For the text-containing cell, return its midpoint in [X, Y] coordinate format. 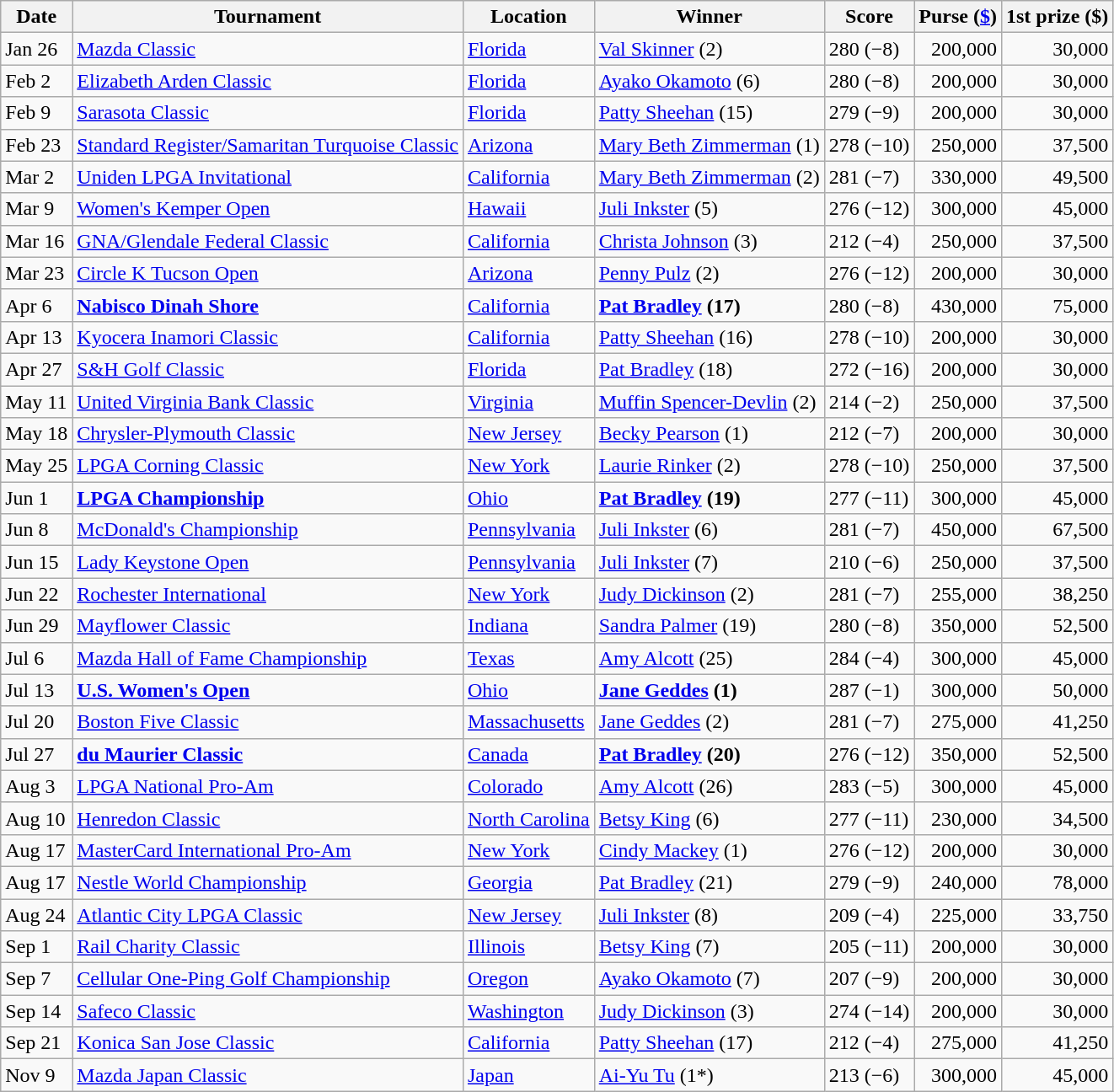
284 (−4) [870, 658]
Oregon [528, 979]
Colorado [528, 786]
Christa Johnson (3) [710, 241]
North Carolina [528, 818]
67,500 [1057, 530]
United Virginia Bank Classic [268, 402]
Betsy King (6) [710, 818]
Jane Geddes (2) [710, 722]
Jun 1 [37, 498]
Kyocera Inamori Classic [268, 337]
Sep 1 [37, 947]
Ayako Okamoto (6) [710, 81]
Nov 9 [37, 1075]
GNA/Glendale Federal Classic [268, 241]
Jul 27 [37, 754]
230,000 [958, 818]
Canada [528, 754]
Jun 29 [37, 626]
Georgia [528, 882]
Juli Inkster (7) [710, 562]
Mar 23 [37, 273]
Juli Inkster (5) [710, 209]
Women's Kemper Open [268, 209]
Amy Alcott (26) [710, 786]
75,000 [1057, 305]
Pat Bradley (19) [710, 498]
Juli Inkster (8) [710, 914]
225,000 [958, 914]
Mar 9 [37, 209]
Atlantic City LPGA Classic [268, 914]
Mary Beth Zimmerman (2) [710, 177]
Japan [528, 1075]
283 (−5) [870, 786]
Mar 16 [37, 241]
LPGA National Pro-Am [268, 786]
Pat Bradley (21) [710, 882]
Mar 2 [37, 177]
Judy Dickinson (3) [710, 1011]
McDonald's Championship [268, 530]
U.S. Women's Open [268, 690]
Boston Five Classic [268, 722]
Sep 14 [37, 1011]
Mazda Japan Classic [268, 1075]
Patty Sheehan (15) [710, 113]
Nabisco Dinah Shore [268, 305]
Jun 8 [37, 530]
240,000 [958, 882]
Massachusetts [528, 722]
Jun 22 [37, 594]
Safeco Classic [268, 1011]
274 (−14) [870, 1011]
Feb 9 [37, 113]
Tournament [268, 17]
287 (−1) [870, 690]
Apr 13 [37, 337]
LPGA Corning Classic [268, 466]
Laurie Rinker (2) [710, 466]
Jul 6 [37, 658]
S&H Golf Classic [268, 369]
Nestle World Championship [268, 882]
MasterCard International Pro-Am [268, 850]
Mary Beth Zimmerman (1) [710, 145]
Mayflower Classic [268, 626]
Washington [528, 1011]
49,500 [1057, 177]
Patty Sheehan (17) [710, 1043]
Pat Bradley (18) [710, 369]
38,250 [1057, 594]
Location [528, 17]
May 25 [37, 466]
Virginia [528, 402]
209 (−4) [870, 914]
Cellular One-Ping Golf Championship [268, 979]
Mazda Hall of Fame Championship [268, 658]
33,750 [1057, 914]
Chrysler-Plymouth Classic [268, 434]
Jul 13 [37, 690]
Winner [710, 17]
50,000 [1057, 690]
May 11 [37, 402]
Sep 7 [37, 979]
Aug 3 [37, 786]
Muffin Spencer-Devlin (2) [710, 402]
Sep 21 [37, 1043]
May 18 [37, 434]
Lady Keystone Open [268, 562]
Sandra Palmer (19) [710, 626]
34,500 [1057, 818]
Jun 15 [37, 562]
Mazda Classic [268, 49]
Circle K Tucson Open [268, 273]
Amy Alcott (25) [710, 658]
Aug 10 [37, 818]
Rochester International [268, 594]
LPGA Championship [268, 498]
Jul 20 [37, 722]
Rail Charity Classic [268, 947]
Purse ($) [958, 17]
Cindy Mackey (1) [710, 850]
Elizabeth Arden Classic [268, 81]
Sarasota Classic [268, 113]
Date [37, 17]
Jan 26 [37, 49]
Illinois [528, 947]
Ai-Yu Tu (1*) [710, 1075]
Hawaii [528, 209]
207 (−9) [870, 979]
Standard Register/Samaritan Turquoise Classic [268, 145]
Apr 27 [37, 369]
255,000 [958, 594]
Becky Pearson (1) [710, 434]
Judy Dickinson (2) [710, 594]
Konica San Jose Classic [268, 1043]
78,000 [1057, 882]
Henredon Classic [268, 818]
Feb 23 [37, 145]
Pat Bradley (20) [710, 754]
450,000 [958, 530]
212 (−7) [870, 434]
Pat Bradley (17) [710, 305]
272 (−16) [870, 369]
430,000 [958, 305]
Ayako Okamoto (7) [710, 979]
213 (−6) [870, 1075]
du Maurier Classic [268, 754]
330,000 [958, 177]
Indiana [528, 626]
214 (−2) [870, 402]
Texas [528, 658]
210 (−6) [870, 562]
Betsy King (7) [710, 947]
Juli Inkster (6) [710, 530]
Uniden LPGA Invitational [268, 177]
Jane Geddes (1) [710, 690]
1st prize ($) [1057, 17]
Patty Sheehan (16) [710, 337]
Feb 2 [37, 81]
Score [870, 17]
Apr 6 [37, 305]
205 (−11) [870, 947]
Penny Pulz (2) [710, 273]
Aug 24 [37, 914]
Val Skinner (2) [710, 49]
